Locate the cell with the specified text and output its (X, Y) center coordinate. 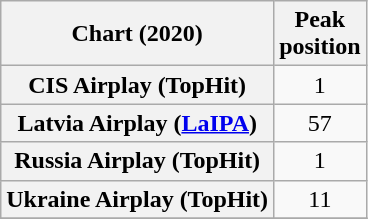
Latvia Airplay (LaIPA) (138, 123)
Peakposition (320, 34)
11 (320, 199)
57 (320, 123)
Russia Airplay (TopHit) (138, 161)
CIS Airplay (TopHit) (138, 85)
Ukraine Airplay (TopHit) (138, 199)
Chart (2020) (138, 34)
